Extract the (X, Y) coordinate from the center of the cell holding the provided text.  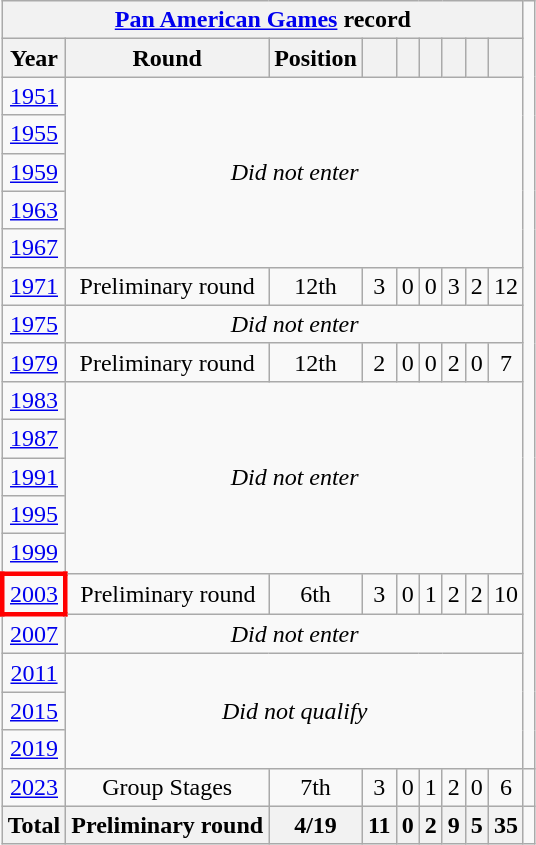
4/19 (316, 825)
Round (168, 58)
2011 (34, 673)
7 (506, 362)
Pan American Games record (262, 20)
6 (506, 787)
5 (476, 825)
10 (506, 594)
1995 (34, 515)
1975 (34, 324)
Year (34, 58)
Position (316, 58)
2019 (34, 749)
7th (316, 787)
1987 (34, 438)
2007 (34, 634)
1963 (34, 210)
35 (506, 825)
1983 (34, 400)
Did not qualify (295, 711)
1999 (34, 554)
9 (454, 825)
Group Stages (168, 787)
12 (506, 286)
1951 (34, 96)
2015 (34, 711)
1991 (34, 477)
1955 (34, 134)
11 (379, 825)
1971 (34, 286)
1959 (34, 172)
1979 (34, 362)
2023 (34, 787)
6th (316, 594)
2003 (34, 594)
Total (34, 825)
1967 (34, 248)
